Return the (x, y) coordinate for the center point of the cell that contains the specified text.  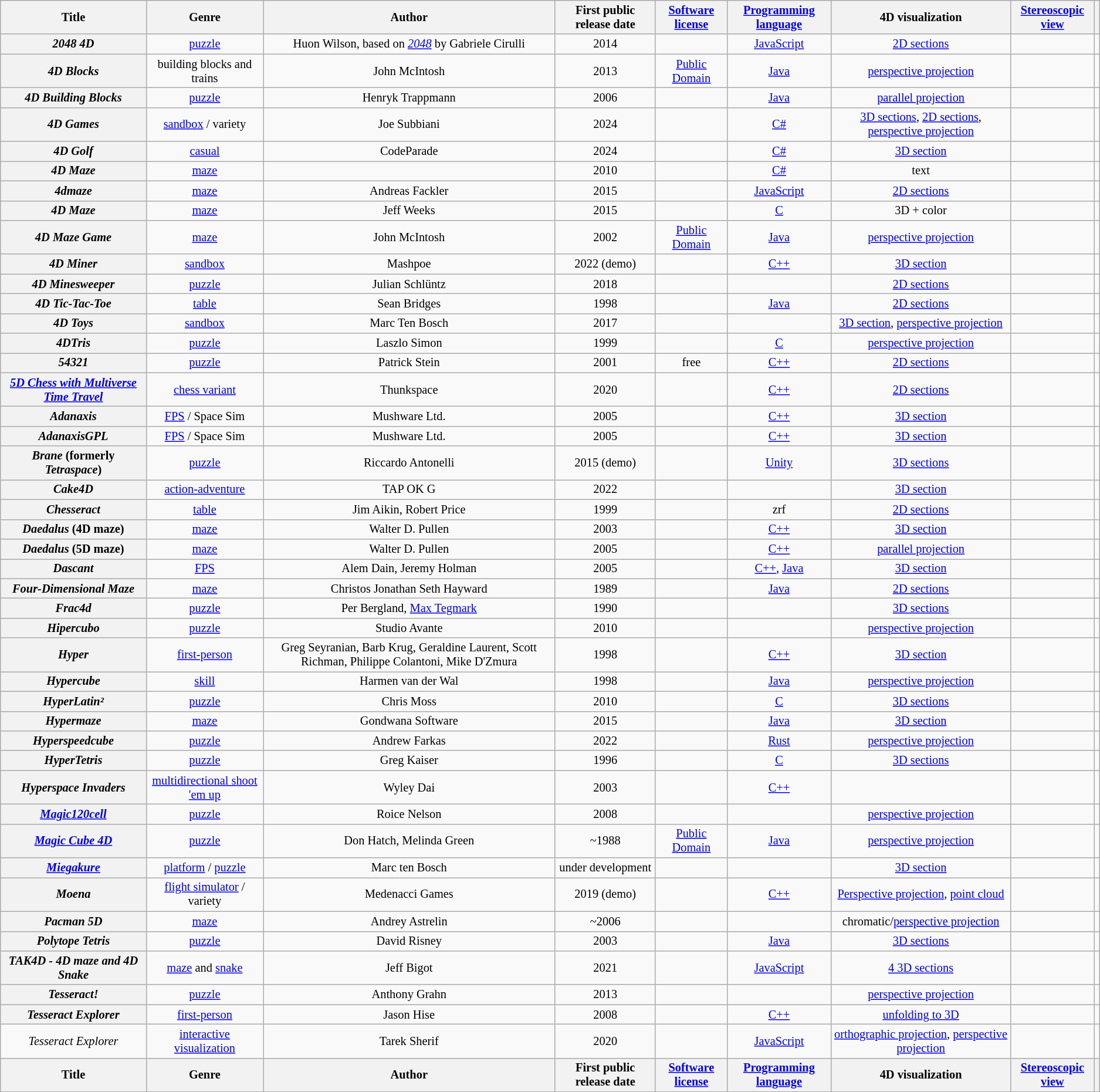
Joe Subbiani (409, 124)
2014 (605, 44)
Brane (formerly Tetraspace) (73, 463)
Magic120cell (73, 814)
Hyperspeedcube (73, 741)
4D Toys (73, 323)
Dascant (73, 569)
Andreas Fackler (409, 191)
Jason Hise (409, 1015)
Polytope Tetris (73, 941)
HyperLatin² (73, 701)
action-adventure (204, 489)
2017 (605, 323)
unfolding to 3D (921, 1015)
Hyperspace Invaders (73, 787)
Daedalus (4D maze) (73, 529)
1990 (605, 608)
2048 4D (73, 44)
Four-Dimensional Maze (73, 589)
Henryk Trappmann (409, 97)
Laszlo Simon (409, 343)
4D Minesweeper (73, 284)
Rust (779, 741)
Marc ten Bosch (409, 868)
casual (204, 151)
Tarek Sherif (409, 1041)
2001 (605, 363)
Unity (779, 463)
2021 (605, 968)
Hipercubo (73, 628)
Wyley Dai (409, 787)
Andrey Astrelin (409, 921)
4D Miner (73, 264)
Chesseract (73, 509)
HyperTetris (73, 760)
Patrick Stein (409, 363)
3D section, perspective projection (921, 323)
Gondwana Software (409, 721)
platform / puzzle (204, 868)
Frac4d (73, 608)
Greg Kaiser (409, 760)
skill (204, 681)
2022 (demo) (605, 264)
free (691, 363)
chess variant (204, 390)
Jeff Bigot (409, 968)
4D Building Blocks (73, 97)
interactive visualization (204, 1041)
orthographic projection, perspective projection (921, 1041)
Alem Dain, Jeremy Holman (409, 569)
Christos Jonathan Seth Hayward (409, 589)
Jeff Weeks (409, 211)
Hypermaze (73, 721)
Moena (73, 894)
1989 (605, 589)
Chris Moss (409, 701)
TAK4D - 4D maze and 4D Snake (73, 968)
~2006 (605, 921)
Andrew Farkas (409, 741)
Pacman 5D (73, 921)
Magic Cube 4D (73, 841)
building blocks and trains (204, 71)
Medenacci Games (409, 894)
Tesseract! (73, 995)
Miegakure (73, 868)
FPS (204, 569)
4D Maze Game (73, 237)
Sean Bridges (409, 303)
flight simulator / variety (204, 894)
C++, Java (779, 569)
text (921, 171)
4dmaze (73, 191)
multidirectional shoot 'em up (204, 787)
~1988 (605, 841)
under development (605, 868)
4DTris (73, 343)
54321 (73, 363)
chromatic/perspective projection (921, 921)
Greg Seyranian, Barb Krug, Geraldine Laurent, Scott Richman, Philippe Colantoni, Mike D'Zmura (409, 655)
Perspective projection, point cloud (921, 894)
Per Bergland, Max Tegmark (409, 608)
Jim Aikin, Robert Price (409, 509)
Marc Ten Bosch (409, 323)
Anthony Grahn (409, 995)
4D Blocks (73, 71)
Adanaxis (73, 416)
Daedalus (5D maze) (73, 549)
2019 (demo) (605, 894)
2006 (605, 97)
3D sections, 2D sections, perspective projection (921, 124)
maze and snake (204, 968)
sandbox / variety (204, 124)
2015 (demo) (605, 463)
David Risney (409, 941)
5D Chess with Multiverse Time Travel (73, 390)
3D + color (921, 211)
Thunkspace (409, 390)
Roice Nelson (409, 814)
4D Tic-Tac-Toe (73, 303)
Harmen van der Wal (409, 681)
4D Golf (73, 151)
AdanaxisGPL (73, 436)
2002 (605, 237)
Cake4D (73, 489)
Hypercube (73, 681)
4D Games (73, 124)
1996 (605, 760)
Studio Avante (409, 628)
zrf (779, 509)
Huon Wilson, based on 2048 by Gabriele Cirulli (409, 44)
CodeParade (409, 151)
2018 (605, 284)
4 3D sections (921, 968)
Julian Schlüntz (409, 284)
Riccardo Antonelli (409, 463)
Hyper (73, 655)
Mashpoe (409, 264)
TAP OK G (409, 489)
Don Hatch, Melinda Green (409, 841)
